For the text-containing cell, return its midpoint in (x, y) coordinate format. 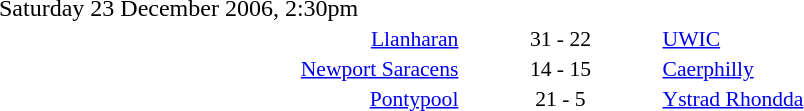
14 - 15 (560, 68)
31 - 22 (560, 38)
